From the cell containing the given text, extract its center point as (x, y) coordinate. 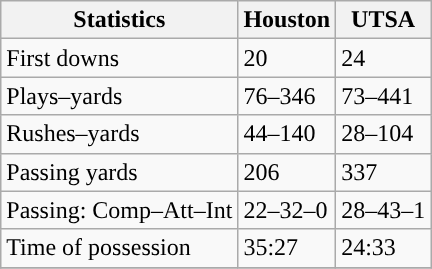
First downs (120, 58)
Plays–yards (120, 96)
35:27 (287, 248)
76–346 (287, 96)
28–104 (384, 134)
24:33 (384, 248)
44–140 (287, 134)
UTSA (384, 20)
20 (287, 58)
22–32–0 (287, 210)
337 (384, 172)
Statistics (120, 20)
28–43–1 (384, 210)
Rushes–yards (120, 134)
Passing: Comp–Att–Int (120, 210)
Houston (287, 20)
24 (384, 58)
73–441 (384, 96)
Time of possession (120, 248)
206 (287, 172)
Passing yards (120, 172)
